Output the (x, y) coordinate of the center of the cell containing the given text.  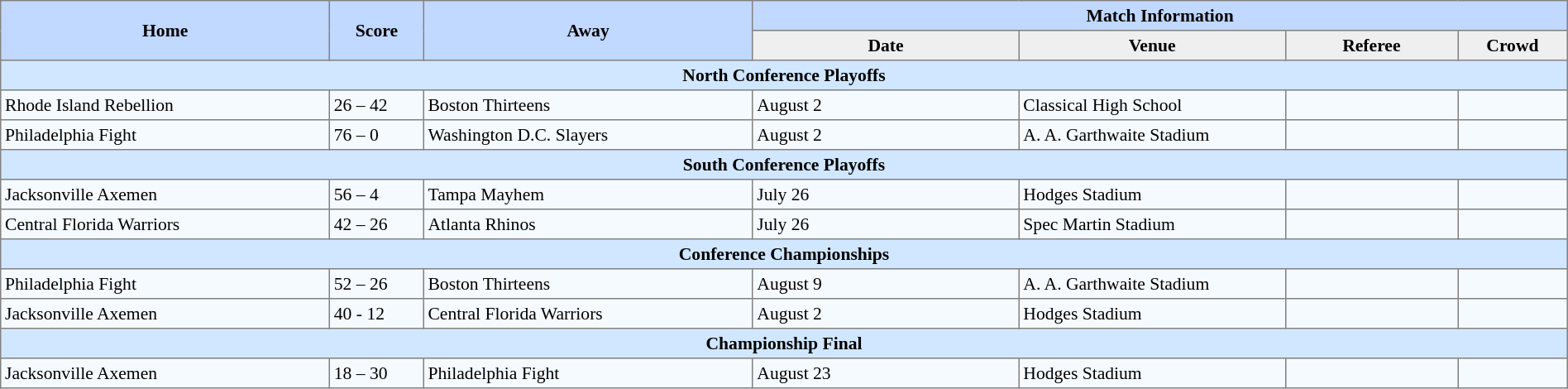
North Conference Playoffs (784, 75)
August 9 (886, 284)
August 23 (886, 373)
Washington D.C. Slayers (588, 135)
42 – 26 (377, 224)
56 – 4 (377, 194)
Away (588, 31)
Tampa Mayhem (588, 194)
Atlanta Rhinos (588, 224)
76 – 0 (377, 135)
Match Information (1159, 16)
26 – 42 (377, 105)
Conference Championships (784, 254)
Referee (1371, 46)
Venue (1152, 46)
South Conference Playoffs (784, 165)
Date (886, 46)
40 - 12 (377, 314)
Rhode Island Rebellion (165, 105)
Championship Final (784, 343)
18 – 30 (377, 373)
52 – 26 (377, 284)
Crowd (1513, 46)
Home (165, 31)
Spec Martin Stadium (1152, 224)
Score (377, 31)
Classical High School (1152, 105)
